Extract the [X, Y] coordinate from the center of the cell holding the provided text.  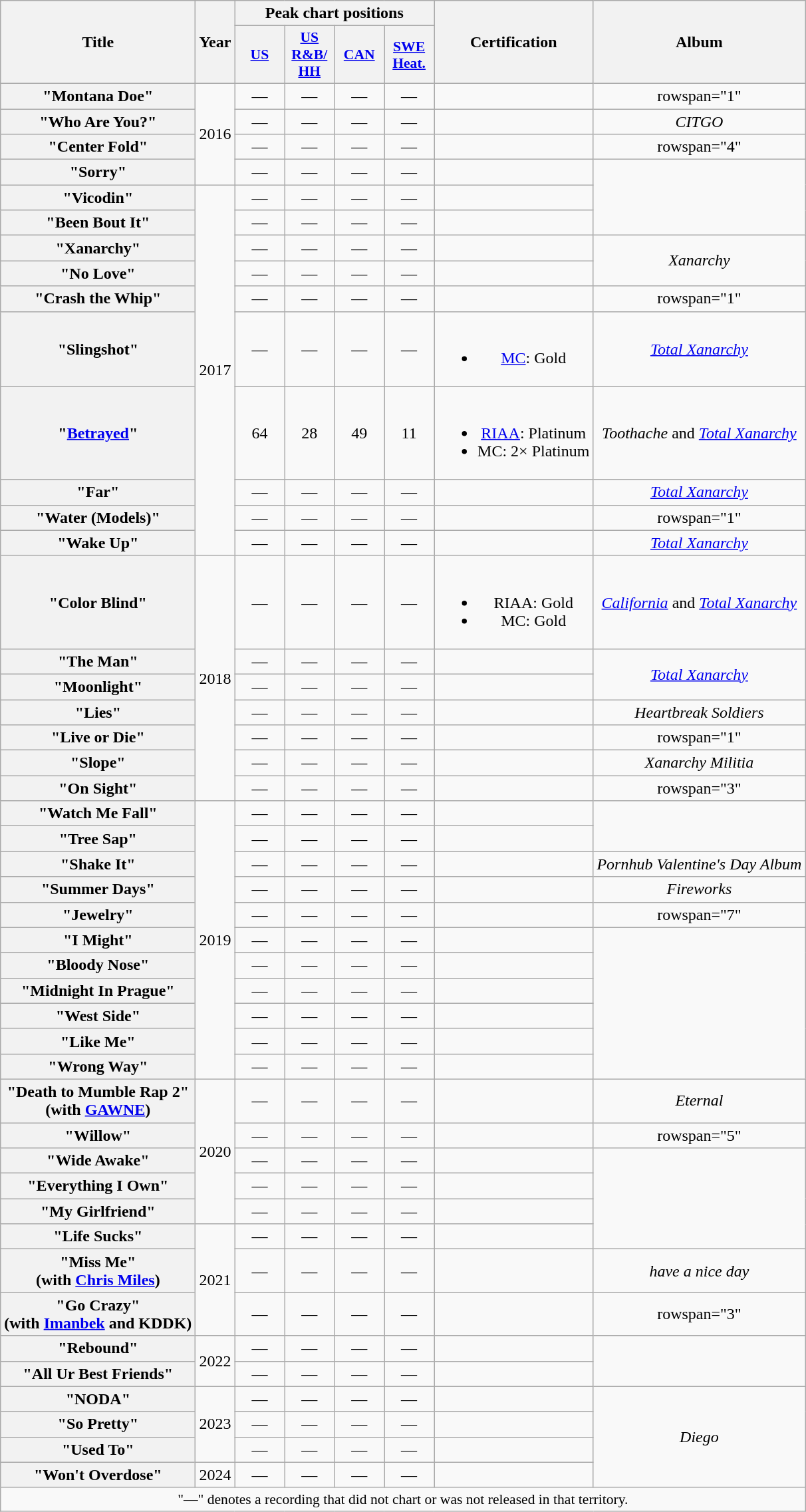
"Sorry" [98, 172]
Peak chart positions [335, 13]
"Wrong Way" [98, 1066]
"No Love" [98, 273]
CITGO [700, 122]
"Who Are You?" [98, 122]
28 [310, 433]
rowspan="5" [700, 1135]
Fireworks [700, 889]
64 [259, 433]
"Midnight In Prague" [98, 990]
"Betrayed" [98, 433]
"On Sight" [98, 788]
"Like Me" [98, 1041]
"Used To" [98, 1449]
"Center Fold" [98, 147]
"Live or Die" [98, 738]
"Bloody Nose" [98, 965]
Year [215, 43]
"NODA" [98, 1399]
"Xanarchy" [98, 248]
rowspan="4" [700, 147]
"The Man" [98, 661]
2023 [215, 1424]
California and Total Xanarchy [700, 602]
2016 [215, 134]
"—" denotes a recording that did not chart or was not released in that territory. [403, 1499]
"Wake Up" [98, 543]
RIAA: PlatinumMC: 2× Platinum [513, 433]
RIAA: GoldMC: Gold [513, 602]
"Rebound" [98, 1348]
Xanarchy [700, 261]
Title [98, 43]
"Tree Sap" [98, 839]
"Wide Awake" [98, 1161]
Toothache and Total Xanarchy [700, 433]
"Crash the Whip" [98, 299]
rowspan="7" [700, 915]
"Far" [98, 492]
"Summer Days" [98, 889]
Xanarchy Militia [700, 763]
2021 [215, 1280]
"Death to Mumble Rap 2"(with GAWNE) [98, 1100]
"So Pretty" [98, 1424]
"Won't Overdose" [98, 1475]
"Slingshot" [98, 349]
"Montana Doe" [98, 96]
"Water (Models)" [98, 518]
"West Side" [98, 1016]
USR&B/HH [310, 55]
Diego [700, 1437]
US [259, 55]
SWEHeat. [410, 55]
49 [359, 433]
"Life Sucks" [98, 1237]
"Everything I Own" [98, 1186]
CAN [359, 55]
"Miss Me"(with Chris Miles) [98, 1271]
2020 [215, 1151]
2019 [215, 941]
2018 [215, 678]
"Moonlight" [98, 686]
Album [700, 43]
2024 [215, 1475]
2017 [215, 371]
"Color Blind" [98, 602]
"Shake It" [98, 864]
"My Girlfriend" [98, 1211]
"I Might" [98, 940]
"Watch Me Fall" [98, 814]
Heartbreak Soldiers [700, 712]
Certification [513, 43]
"Been Bout It" [98, 223]
"Vicodin" [98, 198]
"Go Crazy" (with Imanbek and KDDK) [98, 1314]
MC: Gold [513, 349]
"Jewelry" [98, 915]
have a nice day [700, 1271]
"Willow" [98, 1135]
Eternal [700, 1100]
"Lies" [98, 712]
2022 [215, 1361]
"All Ur Best Friends" [98, 1374]
11 [410, 433]
Pornhub Valentine's Day Album [700, 864]
"Slope" [98, 763]
